From the cell containing the given text, extract its center point as [X, Y] coordinate. 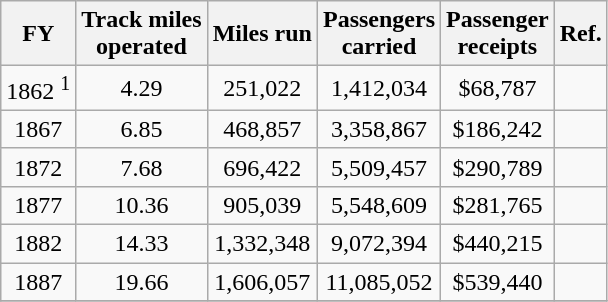
14.33 [142, 244]
$68,787 [498, 88]
9,072,394 [378, 244]
696,422 [262, 167]
1,606,057 [262, 282]
$290,789 [498, 167]
468,857 [262, 129]
19.66 [142, 282]
251,022 [262, 88]
$440,215 [498, 244]
3,358,867 [378, 129]
1882 [38, 244]
1877 [38, 205]
$281,765 [498, 205]
4.29 [142, 88]
FY [38, 34]
5,509,457 [378, 167]
905,039 [262, 205]
7.68 [142, 167]
1887 [38, 282]
1,332,348 [262, 244]
1867 [38, 129]
5,548,609 [378, 205]
$539,440 [498, 282]
11,085,052 [378, 282]
Passengerreceipts [498, 34]
Track milesoperated [142, 34]
Passengerscarried [378, 34]
6.85 [142, 129]
1872 [38, 167]
$186,242 [498, 129]
Ref. [580, 34]
Miles run [262, 34]
1862 1 [38, 88]
10.36 [142, 205]
1,412,034 [378, 88]
